From the cell containing the given text, extract its center point as (X, Y) coordinate. 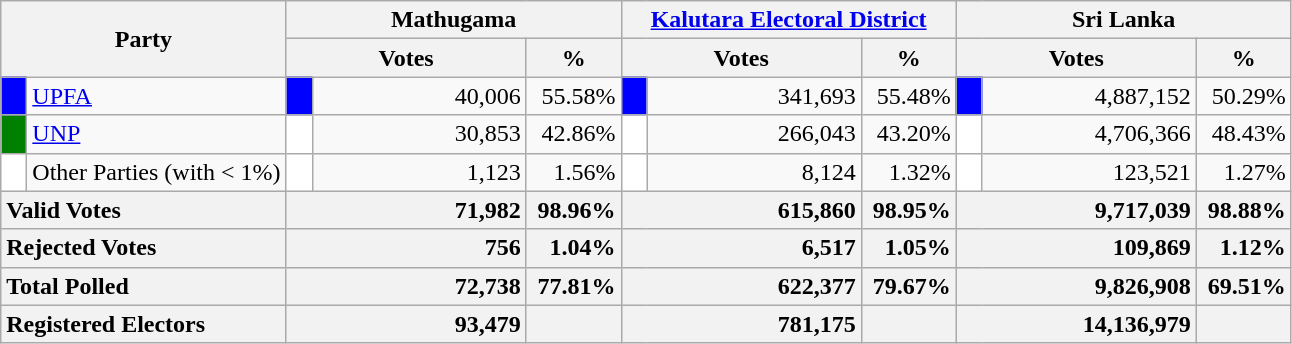
341,693 (754, 96)
72,738 (406, 286)
4,706,366 (1089, 134)
Total Polled (144, 286)
1.12% (1244, 248)
9,717,039 (1076, 210)
123,521 (1089, 172)
Kalutara Electoral District (788, 20)
9,826,908 (1076, 286)
1.05% (908, 248)
4,887,152 (1089, 96)
69.51% (1244, 286)
98.96% (574, 210)
266,043 (754, 134)
Mathugama (454, 20)
40,006 (419, 96)
30,853 (419, 134)
98.88% (1244, 210)
77.81% (574, 286)
6,517 (741, 248)
50.29% (1244, 96)
UNP (156, 134)
14,136,979 (1076, 324)
55.48% (908, 96)
1.04% (574, 248)
Rejected Votes (144, 248)
79.67% (908, 286)
Party (144, 39)
55.58% (574, 96)
48.43% (1244, 134)
109,869 (1076, 248)
42.86% (574, 134)
71,982 (406, 210)
1.56% (574, 172)
1,123 (419, 172)
Other Parties (with < 1%) (156, 172)
UPFA (156, 96)
1.32% (908, 172)
8,124 (754, 172)
Registered Electors (144, 324)
93,479 (406, 324)
615,860 (741, 210)
Valid Votes (144, 210)
756 (406, 248)
98.95% (908, 210)
622,377 (741, 286)
43.20% (908, 134)
781,175 (741, 324)
1.27% (1244, 172)
Sri Lanka (1124, 20)
